Find where the given text appears and provide that cell's center as (x, y) coordinate. 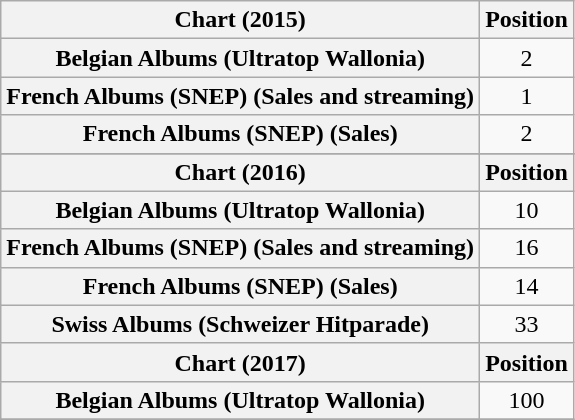
1 (527, 96)
14 (527, 286)
33 (527, 324)
10 (527, 210)
Chart (2017) (240, 362)
100 (527, 400)
Chart (2015) (240, 20)
Swiss Albums (Schweizer Hitparade) (240, 324)
16 (527, 248)
Chart (2016) (240, 172)
